Pinpoint the cell where the given text exists, returning its (x, y) midpoint coordinate. 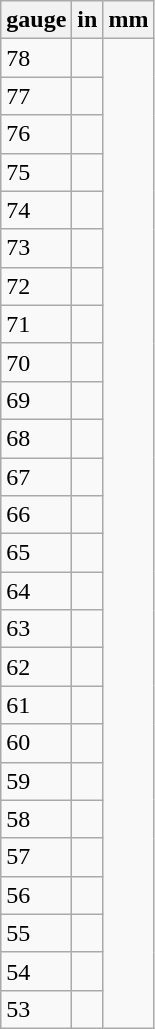
74 (36, 210)
65 (36, 553)
60 (36, 743)
75 (36, 172)
66 (36, 515)
71 (36, 324)
78 (36, 58)
76 (36, 134)
mm (128, 20)
77 (36, 96)
70 (36, 362)
73 (36, 248)
63 (36, 629)
54 (36, 971)
62 (36, 667)
57 (36, 857)
64 (36, 591)
55 (36, 933)
gauge (36, 20)
67 (36, 477)
53 (36, 1009)
in (88, 20)
69 (36, 400)
72 (36, 286)
56 (36, 895)
68 (36, 438)
59 (36, 781)
61 (36, 705)
58 (36, 819)
